For the text-containing cell, return its midpoint in (x, y) coordinate format. 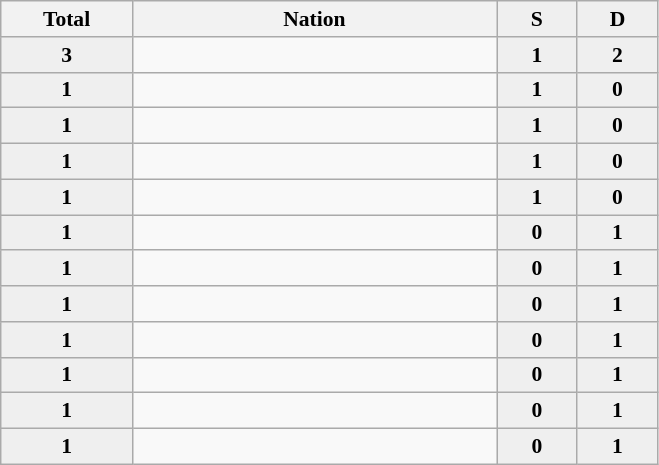
2 (618, 55)
3 (67, 55)
D (618, 19)
Total (67, 19)
S (536, 19)
Nation (314, 19)
